From the cell containing the given text, extract its center point as [X, Y] coordinate. 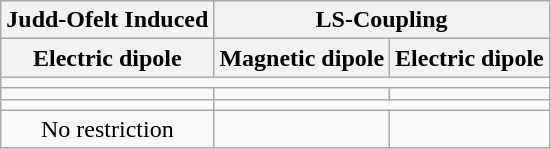
No restriction [108, 129]
Magnetic dipole [302, 58]
LS-Coupling [382, 20]
Judd-Ofelt Induced [108, 20]
